Find where the given text appears and provide that cell's center as (x, y) coordinate. 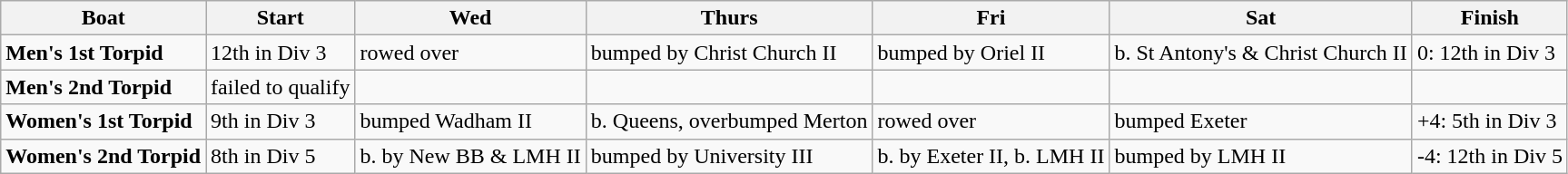
Sat (1260, 18)
Start (281, 18)
Women's 2nd Torpid (104, 156)
bumped Wadham II (470, 121)
Men's 2nd Torpid (104, 87)
failed to qualify (281, 87)
+4: 5th in Div 3 (1489, 121)
12th in Div 3 (281, 53)
Boat (104, 18)
bumped by Oriel II (991, 53)
Wed (470, 18)
bumped by Christ Church II (729, 53)
-4: 12th in Div 5 (1489, 156)
b. St Antony's & Christ Church II (1260, 53)
Finish (1489, 18)
0: 12th in Div 3 (1489, 53)
b. Queens, overbumped Merton (729, 121)
Fri (991, 18)
Men's 1st Torpid (104, 53)
bumped by University III (729, 156)
b. by Exeter II, b. LMH II (991, 156)
Women's 1st Torpid (104, 121)
bumped Exeter (1260, 121)
Thurs (729, 18)
8th in Div 5 (281, 156)
9th in Div 3 (281, 121)
bumped by LMH II (1260, 156)
b. by New BB & LMH II (470, 156)
